Detect which cell encompasses the target text, then output its (x, y) center coordinate. 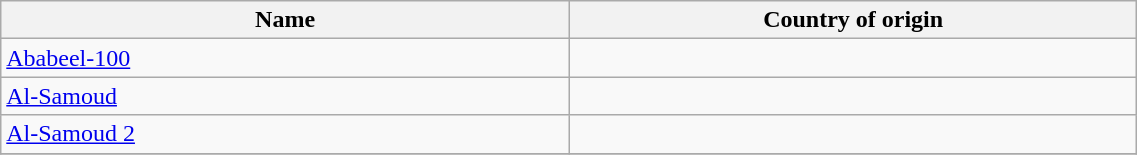
Al-Samoud (286, 96)
Ababeel-100 (286, 58)
Country of origin (852, 20)
Al-Samoud 2 (286, 134)
Name (286, 20)
